Find where the given text appears and provide that cell's center as (x, y) coordinate. 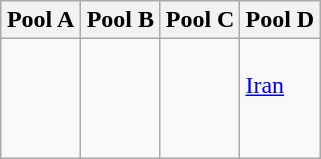
Pool A (41, 20)
Iran (280, 98)
Pool D (280, 20)
Pool B (120, 20)
Pool C (200, 20)
